Capture the cell that displays the provided text and extract its [X, Y] central coordinate. 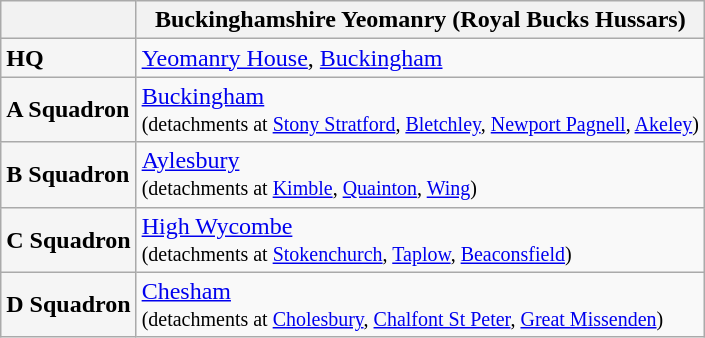
Aylesbury(detachments at Kimble, Quainton, Wing) [420, 174]
Buckinghamshire Yeomanry (Royal Bucks Hussars) [420, 20]
High Wycombe(detachments at Stokenchurch, Taplow, Beaconsfield) [420, 240]
Chesham(detachments at Cholesbury, Chalfont St Peter, Great Missenden) [420, 304]
Yeomanry House, Buckingham [420, 58]
D Squadron [68, 304]
C Squadron [68, 240]
A Squadron [68, 110]
Buckingham(detachments at Stony Stratford, Bletchley, Newport Pagnell, Akeley) [420, 110]
HQ [68, 58]
B Squadron [68, 174]
